Provide the [X, Y] coordinate of the cell's center where the given text is located.  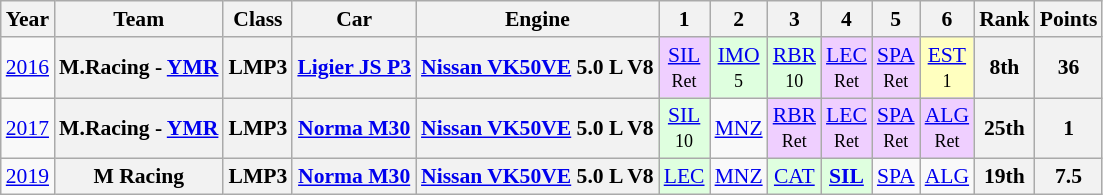
RBR10 [794, 68]
ALG [947, 177]
Car [354, 19]
2017 [28, 128]
LEC [684, 177]
6 [947, 19]
7.5 [1069, 177]
Class [258, 19]
19th [1004, 177]
Year [28, 19]
M Racing [138, 177]
5 [896, 19]
IMO5 [739, 68]
EST1 [947, 68]
36 [1069, 68]
CAT [794, 177]
4 [846, 19]
8th [1004, 68]
Ligier JS P3 [354, 68]
2019 [28, 177]
2 [739, 19]
SIL10 [684, 128]
ALGRet [947, 128]
Rank [1004, 19]
SILRet [684, 68]
Team [138, 19]
RBRRet [794, 128]
Points [1069, 19]
2016 [28, 68]
25th [1004, 128]
3 [794, 19]
Engine [538, 19]
SIL [846, 177]
SPA [896, 177]
